For the text-containing cell, return its midpoint in [x, y] coordinate format. 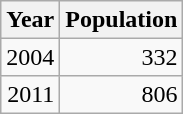
2004 [30, 56]
Population [122, 20]
2011 [30, 94]
Year [30, 20]
806 [122, 94]
332 [122, 56]
